Output the (x, y) coordinate of the center of the cell containing the given text.  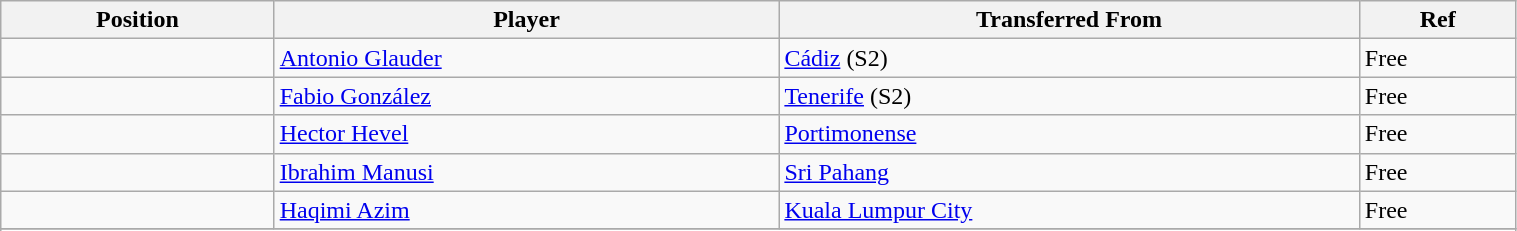
Haqimi Azim (526, 210)
Position (138, 20)
Tenerife (S2) (1069, 96)
Sri Pahang (1069, 172)
Ref (1438, 20)
Player (526, 20)
Portimonense (1069, 134)
Hector Hevel (526, 134)
Cádiz (S2) (1069, 58)
Ibrahim Manusi (526, 172)
Transferred From (1069, 20)
Kuala Lumpur City (1069, 210)
Antonio Glauder (526, 58)
Fabio González (526, 96)
